Determine the (x, y) coordinate at the center of the cell enclosing the given text.  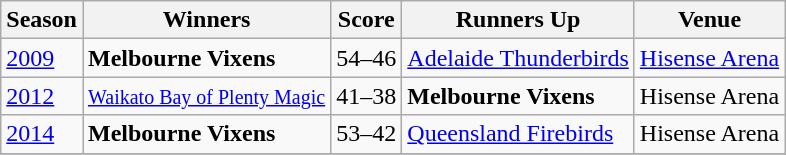
Queensland Firebirds (518, 134)
Winners (206, 20)
2012 (42, 96)
Season (42, 20)
53–42 (366, 134)
Runners Up (518, 20)
2009 (42, 58)
41–38 (366, 96)
Waikato Bay of Plenty Magic (206, 96)
Score (366, 20)
2014 (42, 134)
Adelaide Thunderbirds (518, 58)
Venue (709, 20)
54–46 (366, 58)
